Return the (X, Y) coordinate for the center point of the cell that contains the specified text.  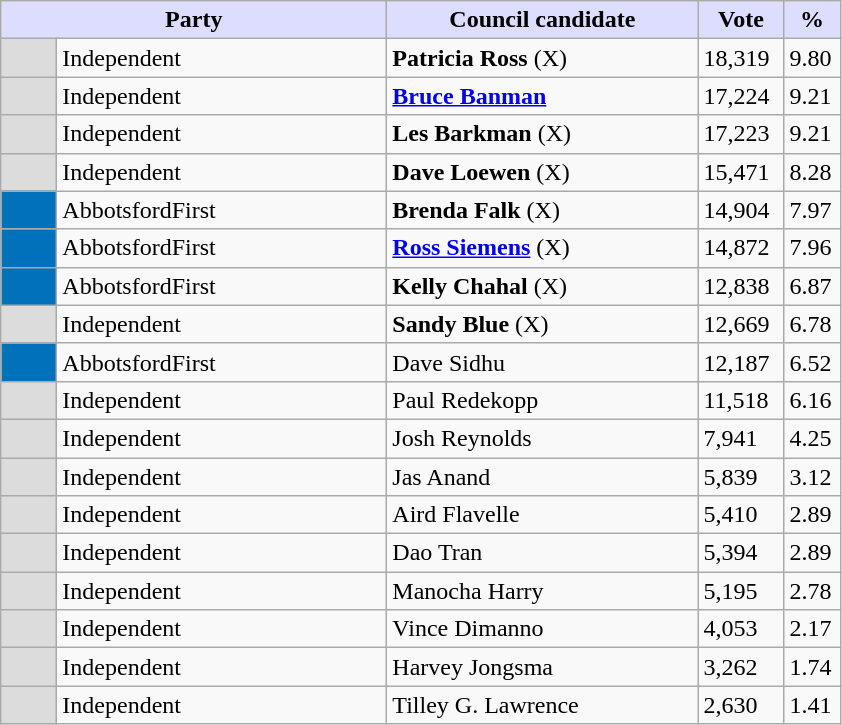
1.74 (812, 667)
Bruce Banman (542, 96)
15,471 (741, 172)
% (812, 20)
1.41 (812, 705)
17,223 (741, 134)
2.78 (812, 591)
Vince Dimanno (542, 629)
12,669 (741, 324)
2.17 (812, 629)
17,224 (741, 96)
5,410 (741, 515)
Ross Siemens (X) (542, 248)
8.28 (812, 172)
12,838 (741, 286)
Brenda Falk (X) (542, 210)
2,630 (741, 705)
11,518 (741, 400)
14,872 (741, 248)
Party (194, 20)
Jas Anand (542, 477)
Vote (741, 20)
6.52 (812, 362)
Aird Flavelle (542, 515)
4.25 (812, 438)
Paul Redekopp (542, 400)
18,319 (741, 58)
5,839 (741, 477)
14,904 (741, 210)
5,195 (741, 591)
Harvey Jongsma (542, 667)
Manocha Harry (542, 591)
Dao Tran (542, 553)
7,941 (741, 438)
Tilley G. Lawrence (542, 705)
Council candidate (542, 20)
Dave Loewen (X) (542, 172)
3,262 (741, 667)
Patricia Ross (X) (542, 58)
6.16 (812, 400)
Josh Reynolds (542, 438)
9.80 (812, 58)
Dave Sidhu (542, 362)
Sandy Blue (X) (542, 324)
7.97 (812, 210)
3.12 (812, 477)
Les Barkman (X) (542, 134)
12,187 (741, 362)
Kelly Chahal (X) (542, 286)
6.87 (812, 286)
5,394 (741, 553)
7.96 (812, 248)
6.78 (812, 324)
4,053 (741, 629)
